For the text-containing cell, return its midpoint in (X, Y) coordinate format. 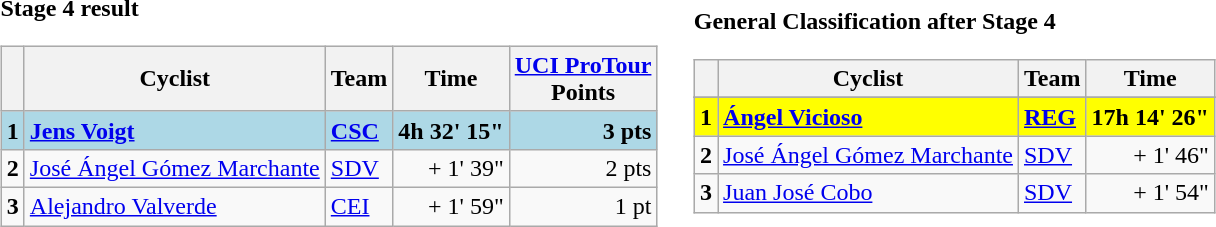
Ángel Vicioso (868, 117)
1 pt (583, 206)
UCI ProTourPoints (583, 78)
REG (1052, 117)
2 pts (583, 168)
Jens Voigt (174, 130)
3 pts (583, 130)
Alejandro Valverde (174, 206)
4h 32' 15" (451, 130)
CSC (359, 130)
17h 14' 26" (1150, 117)
+ 1' 46" (1150, 155)
+ 1' 54" (1150, 193)
Juan José Cobo (868, 193)
CEI (359, 206)
+ 1' 59" (451, 206)
+ 1' 39" (451, 168)
